Provide the (X, Y) coordinate of the cell's center where the given text is located.  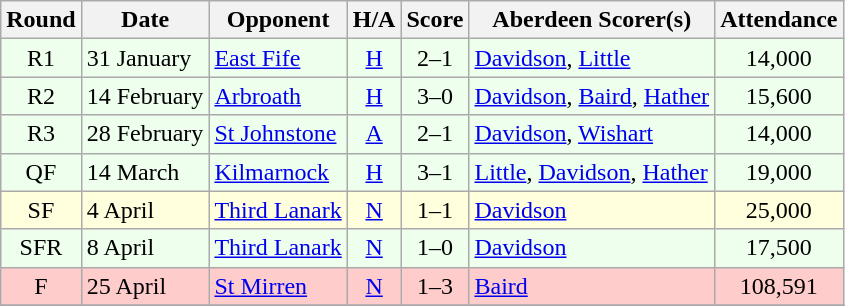
Round (41, 20)
3–1 (435, 172)
14 February (145, 96)
SF (41, 210)
1–1 (435, 210)
8 April (145, 248)
St Johnstone (278, 134)
QF (41, 172)
108,591 (779, 286)
17,500 (779, 248)
Kilmarnock (278, 172)
1–3 (435, 286)
Opponent (278, 20)
H/A (374, 20)
4 April (145, 210)
25 April (145, 286)
Little, Davidson, Hather (592, 172)
1–0 (435, 248)
Arbroath (278, 96)
Score (435, 20)
F (41, 286)
R2 (41, 96)
28 February (145, 134)
R1 (41, 58)
Davidson, Wishart (592, 134)
Date (145, 20)
25,000 (779, 210)
A (374, 134)
Baird (592, 286)
15,600 (779, 96)
East Fife (278, 58)
Davidson, Little (592, 58)
Davidson, Baird, Hather (592, 96)
SFR (41, 248)
St Mirren (278, 286)
14 March (145, 172)
Attendance (779, 20)
19,000 (779, 172)
Aberdeen Scorer(s) (592, 20)
3–0 (435, 96)
R3 (41, 134)
31 January (145, 58)
